Scan for the cell matching the given text and deliver its (X, Y) coordinate at center. 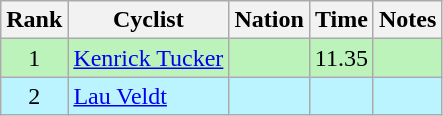
Rank (34, 20)
Time (341, 20)
Cyclist (148, 20)
2 (34, 96)
11.35 (341, 58)
1 (34, 58)
Kenrick Tucker (148, 58)
Notes (407, 20)
Lau Veldt (148, 96)
Nation (269, 20)
